For the text-containing cell, return its midpoint in (x, y) coordinate format. 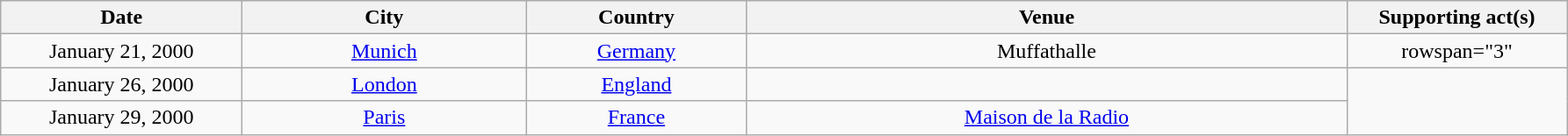
England (636, 84)
London (385, 84)
Date (121, 18)
Paris (385, 118)
France (636, 118)
rowspan="3" (1456, 51)
January 29, 2000 (121, 118)
Muffathalle (1047, 51)
Supporting act(s) (1456, 18)
Maison de la Radio (1047, 118)
January 26, 2000 (121, 84)
Germany (636, 51)
Country (636, 18)
Munich (385, 51)
City (385, 18)
Venue (1047, 18)
January 21, 2000 (121, 51)
